Output the [X, Y] coordinate of the center of the cell containing the given text.  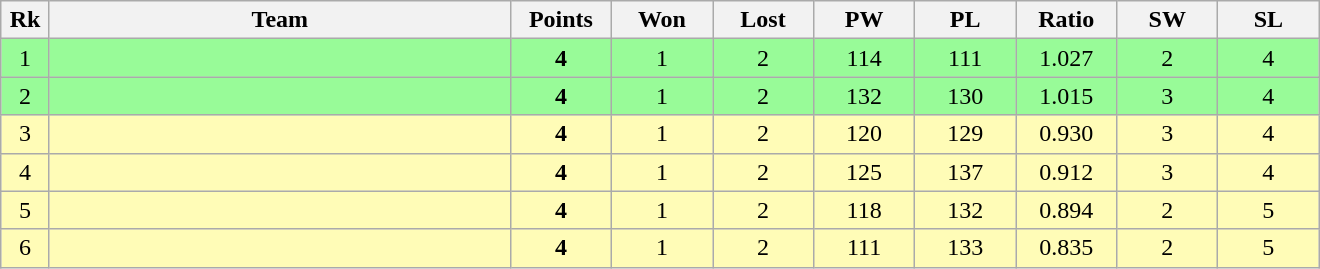
Won [662, 20]
SL [1268, 20]
SW [1168, 20]
125 [864, 172]
0.835 [1066, 248]
133 [966, 248]
PL [966, 20]
0.930 [1066, 134]
Points [560, 20]
1.015 [1066, 96]
130 [966, 96]
PW [864, 20]
Team [280, 20]
118 [864, 210]
129 [966, 134]
0.912 [1066, 172]
137 [966, 172]
Rk [26, 20]
1.027 [1066, 58]
0.894 [1066, 210]
120 [864, 134]
114 [864, 58]
Lost [762, 20]
Ratio [1066, 20]
6 [26, 248]
